Identify which cell holds the provided text, then report its (x, y) central coordinate. 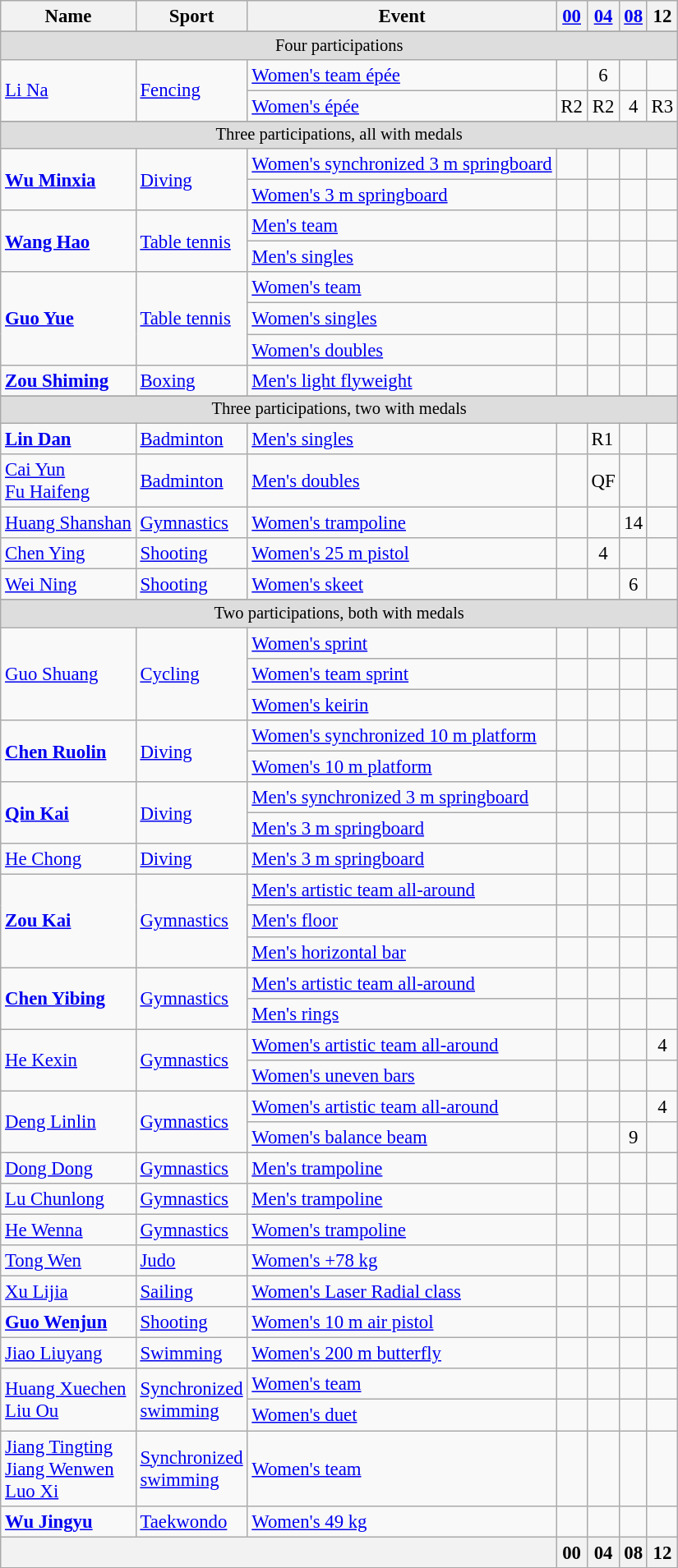
Lu Chunlong (68, 1199)
Chen Yibing (68, 999)
Women's singles (402, 319)
Women's keirin (402, 705)
Lin Dan (68, 439)
Women's 49 kg (402, 1521)
Women's duet (402, 1415)
Guo Wenjun (68, 1322)
Women's synchronized 3 m springboard (402, 164)
Boxing (191, 380)
Dong Dong (68, 1168)
Women's balance beam (402, 1138)
Women's sprint (402, 643)
Chen Ruolin (68, 751)
Sailing (191, 1292)
Wei Ning (68, 585)
R1 (603, 439)
Huang Shanshan (68, 523)
Huang Xuechen Liu Ou (68, 1400)
Jiao Liuyang (68, 1354)
Women's Laser Radial class (402, 1292)
Cai Yun Fu Haifeng (68, 481)
Men's synchronized 3 m springboard (402, 798)
Deng Linlin (68, 1122)
He Chong (68, 859)
Li Na (68, 90)
Two participations, both with medals (339, 614)
Wu Minxia (68, 179)
Jiang Tingting Jiang Wenwen Luo Xi (68, 1469)
Men's team (402, 226)
Women's +78 kg (402, 1261)
Women's uneven bars (402, 1076)
Women's team sprint (402, 674)
Women's 25 m pistol (402, 554)
Women's 10 m platform (402, 767)
He Kexin (68, 1060)
Men's floor (402, 922)
Sport (191, 16)
Wang Hao (68, 241)
Guo Yue (68, 319)
Guo Shuang (68, 674)
R3 (662, 106)
Women's doubles (402, 350)
Men's light flyweight (402, 380)
Women's 200 m butterfly (402, 1354)
Xu Lijia (68, 1292)
Fencing (191, 90)
Men's doubles (402, 481)
14 (633, 523)
Tong Wen (68, 1261)
Three participations, two with medals (339, 410)
Name (68, 16)
Taekwondo (191, 1521)
Men's rings (402, 1014)
Four participations (339, 46)
Women's skeet (402, 585)
Event (402, 16)
Swimming (191, 1354)
Women's épée (402, 106)
Women's 3 m springboard (402, 195)
Women's synchronized 10 m platform (402, 736)
Zou Kai (68, 922)
Men's horizontal bar (402, 952)
Judo (191, 1261)
Chen Ying (68, 554)
Three participations, all with medals (339, 135)
QF (603, 481)
Women's team épée (402, 75)
Cycling (191, 674)
9 (633, 1138)
He Wenna (68, 1230)
Wu Jingyu (68, 1521)
Women's 10 m air pistol (402, 1322)
Qin Kai (68, 813)
Zou Shiming (68, 380)
